Output the [X, Y] coordinate of the center of the cell containing the given text.  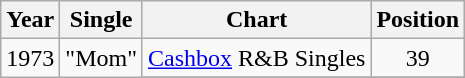
Single [102, 20]
Year [30, 20]
Position [418, 20]
39 [418, 58]
1973 [30, 58]
Chart [256, 20]
Cashbox R&B Singles [256, 58]
"Mom" [102, 58]
